Identify which cell holds the provided text, then report its [x, y] central coordinate. 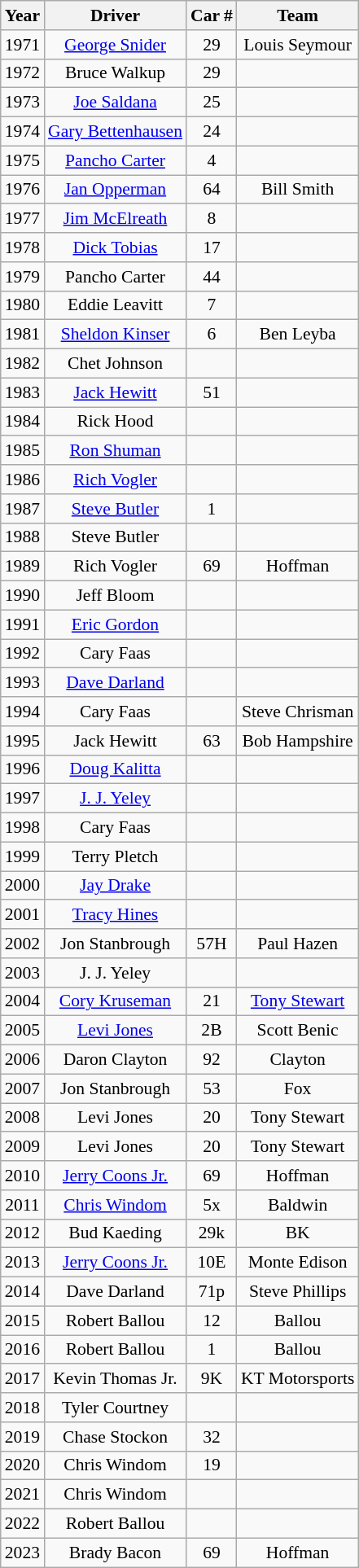
17 [212, 247]
7 [212, 305]
Driver [116, 15]
Steve Chrisman [298, 712]
19 [212, 1465]
24 [212, 132]
1980 [23, 305]
Team [298, 15]
Jan Opperman [116, 190]
Daron Clayton [116, 1060]
1991 [23, 624]
Monte Edison [298, 1263]
2015 [23, 1321]
1976 [23, 190]
1973 [23, 103]
2002 [23, 944]
1999 [23, 856]
Jim McElreath [116, 219]
2019 [23, 1437]
1984 [23, 422]
1995 [23, 741]
Bill Smith [298, 190]
1985 [23, 451]
KT Motorsports [298, 1379]
1975 [23, 160]
Chet Johnson [116, 364]
2009 [23, 1147]
George Snider [116, 45]
Jeff Bloom [116, 596]
9K [212, 1379]
Tracy Hines [116, 915]
2013 [23, 1263]
2017 [23, 1379]
32 [212, 1437]
2014 [23, 1292]
Paul Hazen [298, 944]
Ron Shuman [116, 451]
Year [23, 15]
25 [212, 103]
1977 [23, 219]
Bruce Walkup [116, 73]
2008 [23, 1118]
Sheldon Kinser [116, 335]
2003 [23, 973]
1982 [23, 364]
1992 [23, 654]
2018 [23, 1408]
Clayton [298, 1060]
2016 [23, 1350]
Steve Phillips [298, 1292]
Tyler Courtney [116, 1408]
1996 [23, 769]
Eric Gordon [116, 624]
1971 [23, 45]
1993 [23, 683]
1998 [23, 828]
Terry Pletch [116, 856]
21 [212, 1001]
6 [212, 335]
2021 [23, 1495]
1986 [23, 480]
1978 [23, 247]
Jay Drake [116, 886]
2011 [23, 1205]
92 [212, 1060]
BK [298, 1233]
64 [212, 190]
1990 [23, 596]
53 [212, 1088]
2B [212, 1031]
Rick Hood [116, 422]
1994 [23, 712]
1974 [23, 132]
5x [212, 1205]
4 [212, 160]
2006 [23, 1060]
10E [212, 1263]
51 [212, 392]
12 [212, 1321]
1997 [23, 799]
2005 [23, 1031]
Scott Benic [298, 1031]
71p [212, 1292]
2004 [23, 1001]
Ben Leyba [298, 335]
Kevin Thomas Jr. [116, 1379]
Louis Seymour [298, 45]
2012 [23, 1233]
Baldwin [298, 1205]
Fox [298, 1088]
1972 [23, 73]
2023 [23, 1553]
2022 [23, 1524]
8 [212, 219]
Dick Tobias [116, 247]
1979 [23, 277]
2000 [23, 886]
Bud Kaeding [116, 1233]
2010 [23, 1176]
Car # [212, 15]
Joe Saldana [116, 103]
Chase Stockon [116, 1437]
1988 [23, 537]
1989 [23, 567]
63 [212, 741]
Cory Kruseman [116, 1001]
1981 [23, 335]
Eddie Leavitt [116, 305]
Bob Hampshire [298, 741]
29k [212, 1233]
2007 [23, 1088]
1983 [23, 392]
Doug Kalitta [116, 769]
2001 [23, 915]
Gary Bettenhausen [116, 132]
Brady Bacon [116, 1553]
1987 [23, 509]
2020 [23, 1465]
57H [212, 944]
44 [212, 277]
